Pinpoint the cell where the given text exists, returning its (x, y) midpoint coordinate. 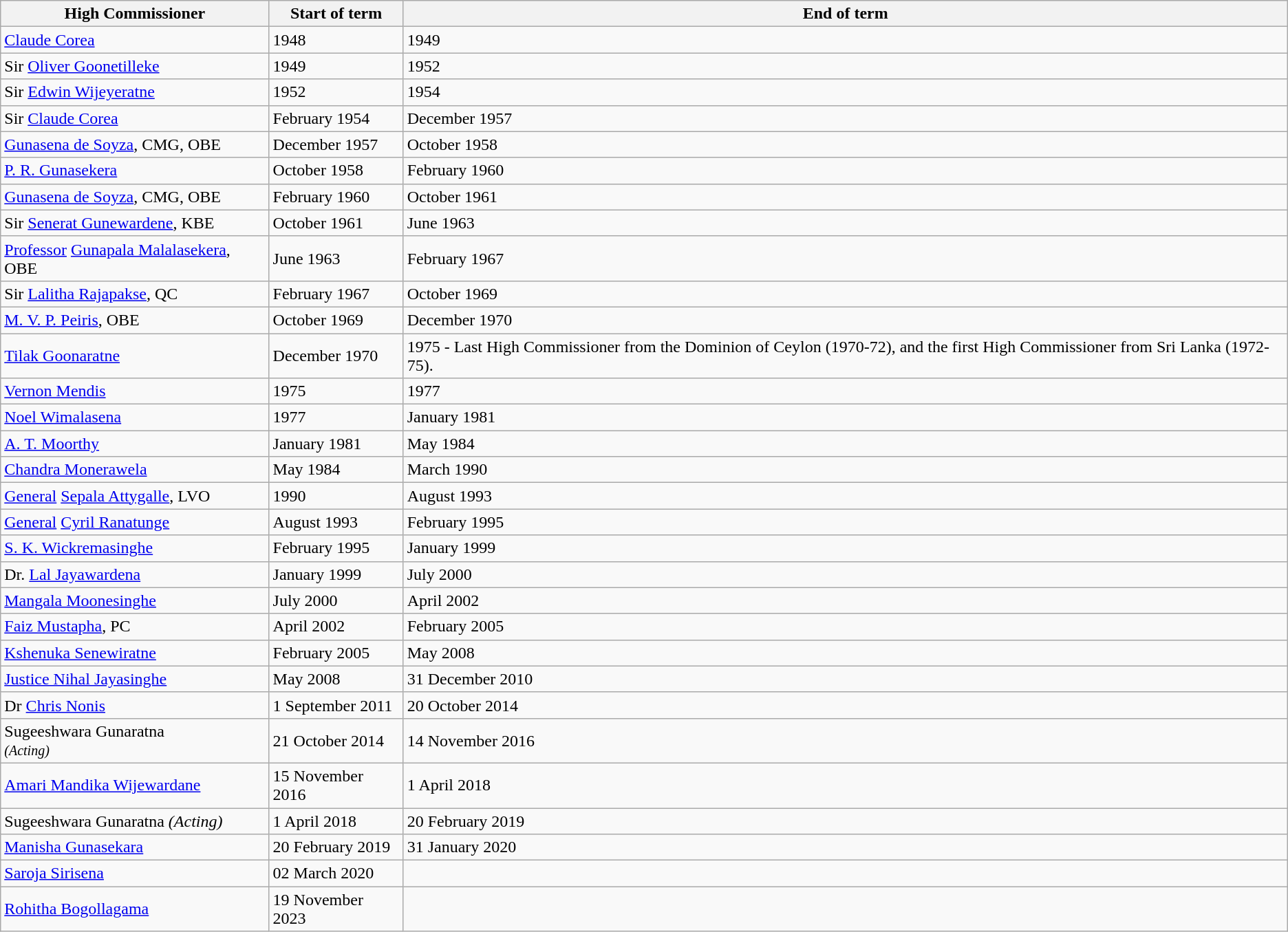
February 1954 (336, 118)
Dr Chris Nonis (135, 705)
Professor Gunapala Malalasekera, OBE (135, 259)
Sir Senerat Gunewardene, KBE (135, 223)
Chandra Monerawela (135, 470)
Justice Nihal Jayasinghe (135, 679)
02 March 2020 (336, 874)
P. R. Gunasekera (135, 171)
20 October 2014 (845, 705)
Tilak Goonaratne (135, 355)
1948 (336, 40)
Amari Mandika Wijewardane (135, 785)
31 January 2020 (845, 847)
14 November 2016 (845, 740)
Sir Edwin Wijeyeratne (135, 92)
Rohitha Bogollagama (135, 909)
Claude Corea (135, 40)
Start of term (336, 14)
March 1990 (845, 470)
Vernon Mendis (135, 391)
Sir Oliver Goonetilleke (135, 66)
General Sepala Attygalle, LVO (135, 496)
Sugeeshwara Gunaratna (Acting) (135, 821)
15 November 2016 (336, 785)
Sugeeshwara Gunaratna(Acting) (135, 740)
High Commissioner (135, 14)
General Cyril Ranatunge (135, 522)
1954 (845, 92)
Manisha Gunasekara (135, 847)
19 November 2023 (336, 909)
Kshenuka Senewiratne (135, 653)
Noel Wimalasena (135, 418)
Faiz Mustapha, PC (135, 627)
21 October 2014 (336, 740)
Saroja Sirisena (135, 874)
A. T. Moorthy (135, 444)
1975 (336, 391)
S. K. Wickremasinghe (135, 548)
1975 - Last High Commissioner from the Dominion of Ceylon (1970-72), and the first High Commissioner from Sri Lanka (1972-75). (845, 355)
M. V. P. Peiris, OBE (135, 320)
Sir Claude Corea (135, 118)
1 September 2011 (336, 705)
31 December 2010 (845, 679)
Sir Lalitha Rajapakse, QC (135, 294)
Dr. Lal Jayawardena (135, 574)
End of term (845, 14)
1990 (336, 496)
Mangala Moonesinghe (135, 600)
